From the cell containing the given text, extract its center point as (x, y) coordinate. 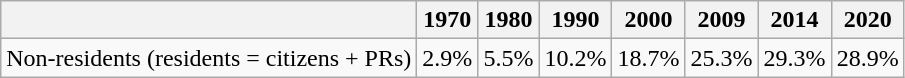
18.7% (648, 58)
5.5% (508, 58)
2000 (648, 20)
10.2% (576, 58)
28.9% (868, 58)
29.3% (794, 58)
Non-residents (residents = citizens + PRs) (209, 58)
2009 (722, 20)
1980 (508, 20)
1990 (576, 20)
2020 (868, 20)
2014 (794, 20)
2.9% (448, 58)
25.3% (722, 58)
1970 (448, 20)
